Capture the cell that displays the provided text and extract its [x, y] central coordinate. 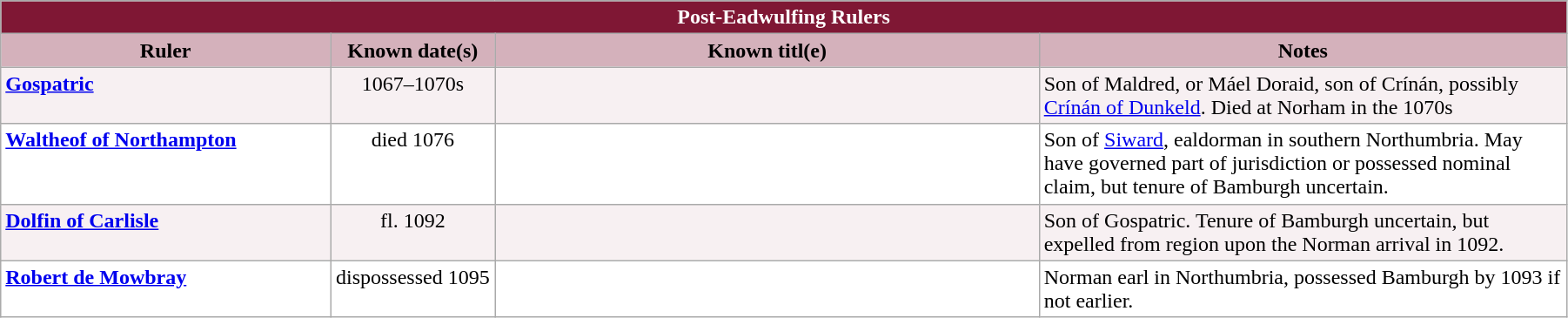
Known date(s) [412, 51]
Gospatric [165, 96]
dispossessed 1095 [412, 289]
Son of Gospatric. Tenure of Bamburgh uncertain, but expelled from region upon the Norman arrival in 1092. [1303, 232]
Post-Eadwulfing Rulers [784, 17]
Known titl(e) [767, 51]
Robert de Mowbray [165, 289]
Ruler [165, 51]
Son of Maldred, or Máel Doraid, son of Crínán, possibly Crínán of Dunkeld. Died at Norham in the 1070s [1303, 96]
1067–1070s [412, 96]
Norman earl in Northumbria, possessed Bamburgh by 1093 if not earlier. [1303, 289]
fl. 1092 [412, 232]
Notes [1303, 51]
Waltheof of Northampton [165, 164]
Dolfin of Carlisle [165, 232]
died 1076 [412, 164]
